Pinpoint the cell where the given text exists, returning its (x, y) midpoint coordinate. 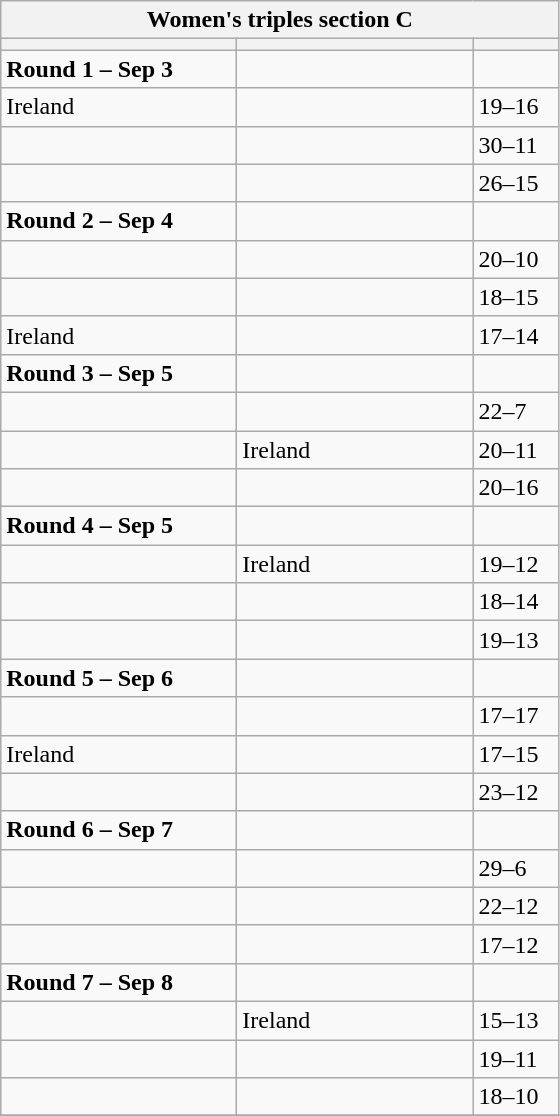
18–10 (516, 1097)
23–12 (516, 792)
22–7 (516, 411)
17–14 (516, 335)
19–16 (516, 107)
22–12 (516, 906)
17–15 (516, 754)
20–10 (516, 259)
18–15 (516, 297)
19–13 (516, 640)
Women's triples section C (280, 20)
20–11 (516, 449)
17–17 (516, 716)
18–14 (516, 602)
19–11 (516, 1059)
20–16 (516, 488)
30–11 (516, 145)
17–12 (516, 944)
Round 5 – Sep 6 (119, 678)
26–15 (516, 183)
15–13 (516, 1020)
Round 3 – Sep 5 (119, 373)
Round 6 – Sep 7 (119, 830)
Round 2 – Sep 4 (119, 221)
Round 4 – Sep 5 (119, 526)
Round 7 – Sep 8 (119, 982)
Round 1 – Sep 3 (119, 69)
19–12 (516, 564)
29–6 (516, 868)
